Identify which cell holds the provided text, then report its (X, Y) central coordinate. 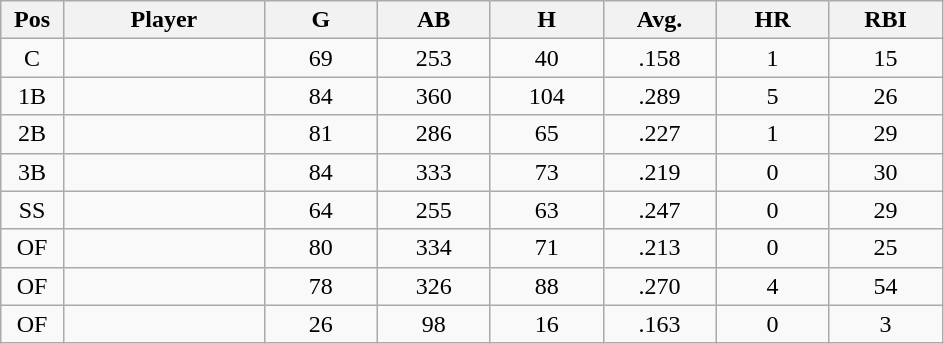
73 (546, 172)
H (546, 20)
360 (434, 96)
2B (32, 134)
Player (164, 20)
Avg. (660, 20)
30 (886, 172)
5 (772, 96)
.247 (660, 210)
88 (546, 286)
4 (772, 286)
.158 (660, 58)
65 (546, 134)
.219 (660, 172)
G (320, 20)
63 (546, 210)
54 (886, 286)
69 (320, 58)
Pos (32, 20)
SS (32, 210)
.227 (660, 134)
.289 (660, 96)
78 (320, 286)
3 (886, 324)
15 (886, 58)
255 (434, 210)
334 (434, 248)
.213 (660, 248)
HR (772, 20)
253 (434, 58)
71 (546, 248)
104 (546, 96)
3B (32, 172)
81 (320, 134)
333 (434, 172)
98 (434, 324)
AB (434, 20)
.270 (660, 286)
25 (886, 248)
1B (32, 96)
80 (320, 248)
326 (434, 286)
.163 (660, 324)
16 (546, 324)
40 (546, 58)
C (32, 58)
286 (434, 134)
64 (320, 210)
RBI (886, 20)
